Locate the cell with the specified text and output its [x, y] center coordinate. 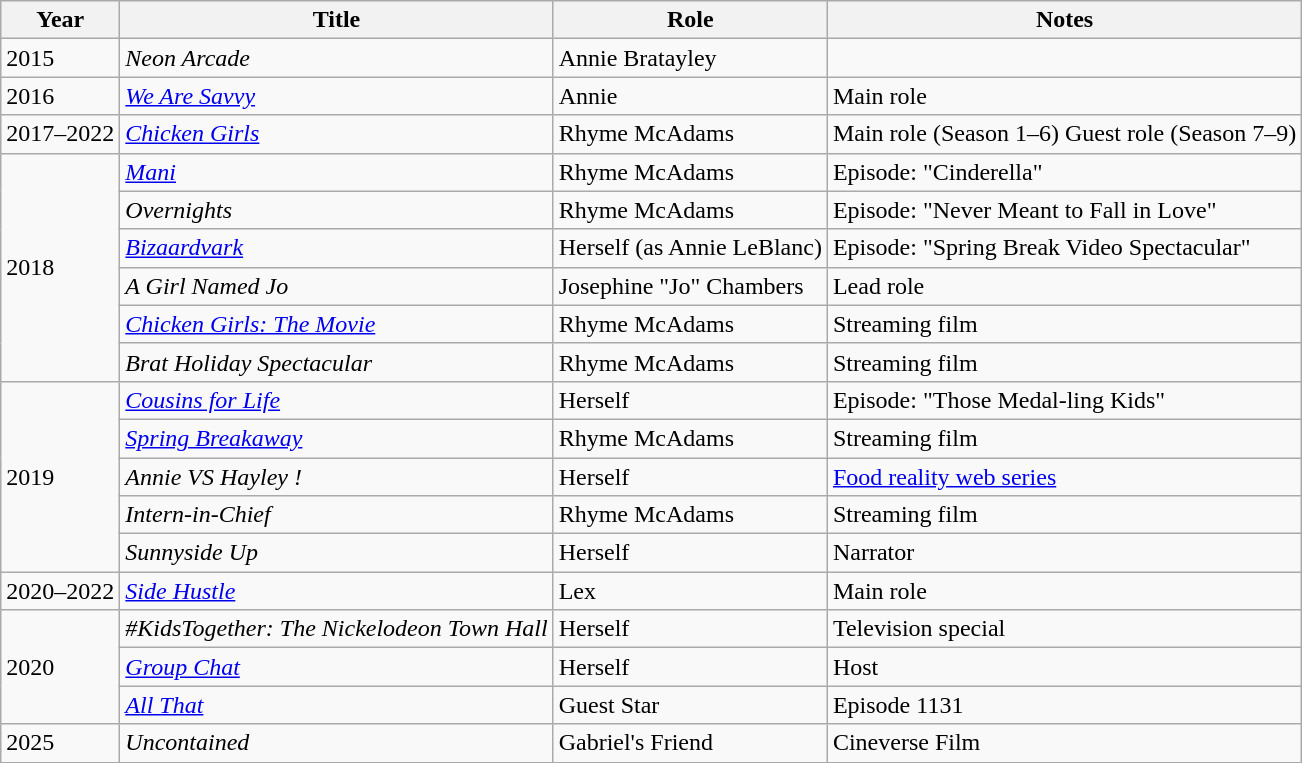
Sunnyside Up [336, 553]
2016 [60, 96]
Host [1064, 667]
#KidsTogether: The Nickelodeon Town Hall [336, 629]
Chicken Girls [336, 134]
Annie VS Hayley ! [336, 477]
Group Chat [336, 667]
Role [690, 20]
A Girl Named Jo [336, 286]
2019 [60, 476]
Episode: "Those Medal-ling Kids" [1064, 400]
Neon Arcade [336, 58]
Intern-in-Chief [336, 515]
Brat Holiday Spectacular [336, 362]
Episode: "Never Meant to Fall in Love" [1064, 210]
Lex [690, 591]
2025 [60, 743]
2017–2022 [60, 134]
Episode: "Spring Break Video Spectacular" [1064, 248]
Food reality web series [1064, 477]
2015 [60, 58]
Cineverse Film [1064, 743]
Notes [1064, 20]
Side Hustle [336, 591]
Episode: "Cinderella" [1064, 172]
Overnights [336, 210]
Narrator [1064, 553]
Guest Star [690, 705]
Lead role [1064, 286]
Episode 1131 [1064, 705]
We Are Savvy [336, 96]
Year [60, 20]
Main role (Season 1–6) Guest role (Season 7–9) [1064, 134]
Gabriel's Friend [690, 743]
Josephine "Jo" Chambers [690, 286]
Annie [690, 96]
Cousins for Life [336, 400]
Title [336, 20]
Herself (as Annie LeBlanc) [690, 248]
Bizaardvark [336, 248]
2020 [60, 667]
Annie Bratayley [690, 58]
Mani [336, 172]
Chicken Girls: The Movie [336, 324]
2020–2022 [60, 591]
Uncontained [336, 743]
All That [336, 705]
Television special [1064, 629]
Spring Breakaway [336, 438]
2018 [60, 267]
